Capture the cell that displays the provided text and extract its (x, y) central coordinate. 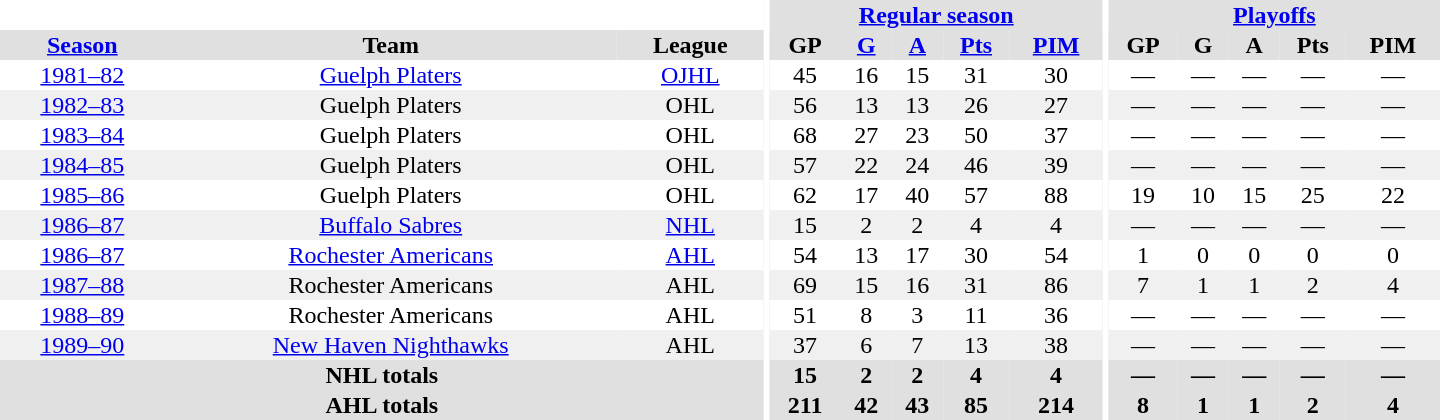
Team (391, 45)
Season (82, 45)
24 (918, 165)
1985–86 (82, 195)
10 (1204, 195)
69 (804, 285)
26 (976, 105)
86 (1056, 285)
214 (1056, 405)
38 (1056, 345)
46 (976, 165)
43 (918, 405)
New Haven Nighthawks (391, 345)
1984–85 (82, 165)
19 (1144, 195)
23 (918, 135)
Regular season (936, 15)
11 (976, 315)
85 (976, 405)
51 (804, 315)
1982–83 (82, 105)
88 (1056, 195)
45 (804, 75)
50 (976, 135)
OJHL (690, 75)
211 (804, 405)
Playoffs (1274, 15)
40 (918, 195)
36 (1056, 315)
68 (804, 135)
AHL totals (382, 405)
1983–84 (82, 135)
1987–88 (82, 285)
25 (1313, 195)
62 (804, 195)
56 (804, 105)
39 (1056, 165)
6 (866, 345)
Buffalo Sabres (391, 225)
NHL (690, 225)
League (690, 45)
3 (918, 315)
1981–82 (82, 75)
1989–90 (82, 345)
1988–89 (82, 315)
42 (866, 405)
NHL totals (382, 375)
